Detect which cell encompasses the target text, then output its [X, Y] center coordinate. 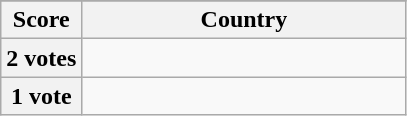
2 votes [42, 58]
1 vote [42, 96]
Score [42, 20]
Country [244, 20]
